Capture the cell that displays the provided text and extract its [x, y] central coordinate. 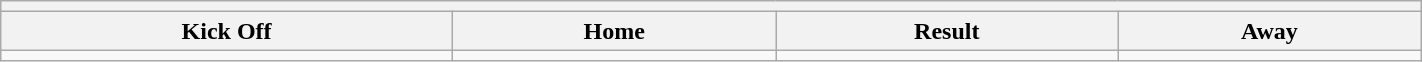
Result [947, 31]
Kick Off [227, 31]
Home [614, 31]
Away [1270, 31]
